Determine the (X, Y) coordinate at the center of the cell enclosing the given text.  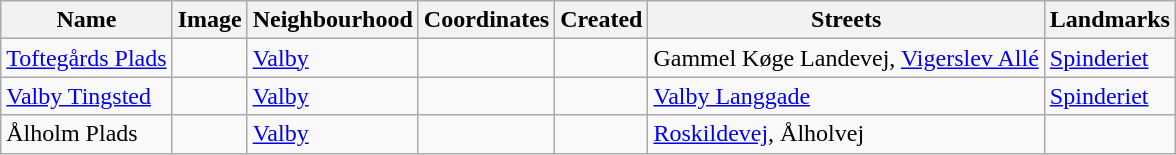
Streets (846, 20)
Landmarks (1110, 20)
Image (210, 20)
Valby Tingsted (86, 96)
Name (86, 20)
Created (602, 20)
Gammel Køge Landevej, Vigerslev Allé (846, 58)
Toftegårds Plads (86, 58)
Neighbourhood (332, 20)
Coordinates (486, 20)
Roskildevej, Ålholvej (846, 134)
Ålholm Plads (86, 134)
Valby Langgade (846, 96)
